Return (x, y) of the center of cell containing provided text 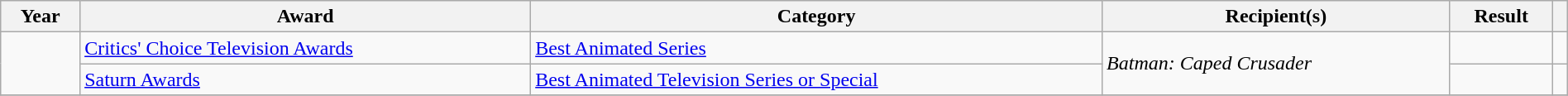
Best Animated Series (817, 48)
Critics' Choice Television Awards (306, 48)
Recipient(s) (1277, 17)
Award (306, 17)
Category (817, 17)
Year (41, 17)
Result (1501, 17)
Batman: Caped Crusader (1277, 64)
Best Animated Television Series or Special (817, 79)
Saturn Awards (306, 79)
